For the text-containing cell, return its midpoint in (x, y) coordinate format. 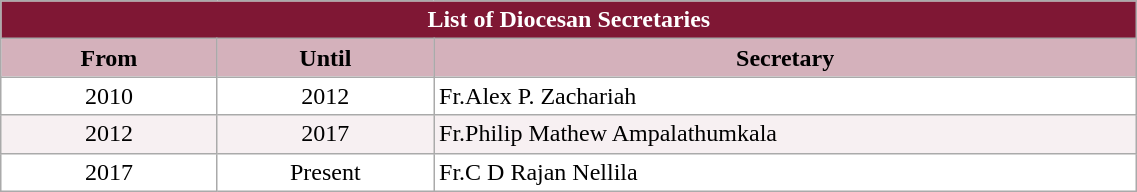
Fr.Alex P. Zachariah (786, 96)
Fr.C D Rajan Nellila (786, 172)
Fr.Philip Mathew Ampalathumkala (786, 134)
2010 (109, 96)
List of Diocesan Secretaries (569, 20)
From (109, 58)
Present (325, 172)
Until (325, 58)
Secretary (786, 58)
